For the text-containing cell, return its midpoint in (x, y) coordinate format. 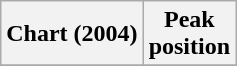
Chart (2004) (72, 34)
Peakposition (189, 34)
